Search for the cell housing the specified text and yield its [x, y] center coordinate. 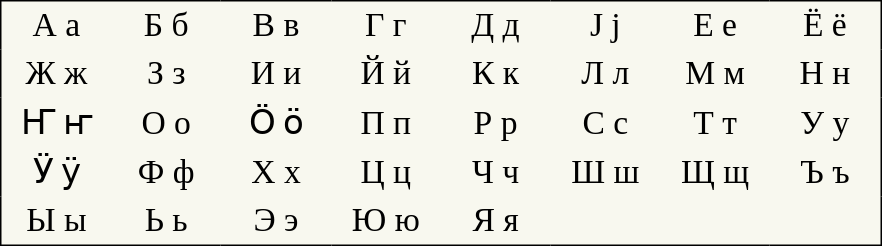
И и [276, 74]
В в [276, 26]
Ю ю [386, 220]
Г г [386, 26]
Е е [715, 26]
Н н [826, 74]
Д д [496, 26]
Й й [386, 74]
М м [715, 74]
А а [56, 26]
Ы ы [56, 220]
Ш ш [605, 172]
Т т [715, 123]
О о [166, 123]
Ч ч [496, 172]
Э э [276, 220]
Ӱ ӱ [56, 172]
Ҥ ҥ [56, 123]
Ъ ъ [826, 172]
Я я [496, 220]
Х х [276, 172]
Л л [605, 74]
Ё ё [826, 26]
Б б [166, 26]
К к [496, 74]
Ь ь [166, 220]
Ц ц [386, 172]
П п [386, 123]
С с [605, 123]
Ј ј [605, 26]
У у [826, 123]
Ф ф [166, 172]
Ж ж [56, 74]
Р р [496, 123]
Щ щ [715, 172]
Ӧ ӧ [276, 123]
З з [166, 74]
